Scan for the cell matching the given text and deliver its (X, Y) coordinate at center. 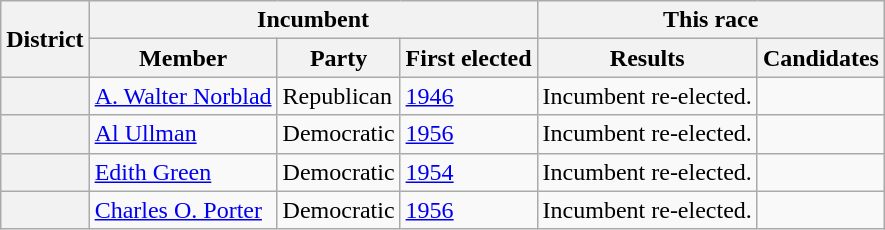
Member (183, 58)
1954 (468, 172)
Republican (338, 96)
First elected (468, 58)
Charles O. Porter (183, 210)
Candidates (820, 58)
District (45, 39)
Party (338, 58)
Incumbent (313, 20)
Edith Green (183, 172)
This race (710, 20)
Results (647, 58)
A. Walter Norblad (183, 96)
Al Ullman (183, 134)
1946 (468, 96)
